From the cell containing the given text, extract its center point as (x, y) coordinate. 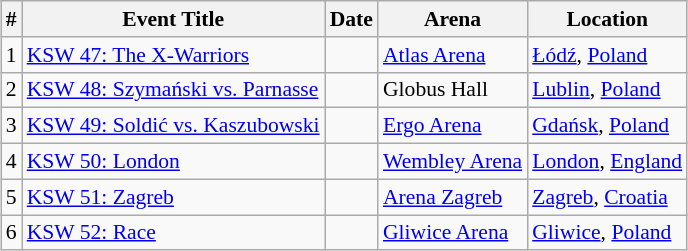
2 (12, 90)
Globus Hall (452, 90)
London, England (607, 162)
4 (12, 162)
KSW 50: London (174, 162)
Lublin, Poland (607, 90)
Atlas Arena (452, 55)
Arena Zagreb (452, 197)
Gliwice Arena (452, 233)
KSW 49: Soldić vs. Kaszubowski (174, 126)
1 (12, 55)
Date (352, 19)
Łódź, Poland (607, 55)
KSW 52: Race (174, 233)
KSW 47: The X-Warriors (174, 55)
KSW 51: Zagreb (174, 197)
5 (12, 197)
6 (12, 233)
Event Title (174, 19)
Gdańsk, Poland (607, 126)
Location (607, 19)
Wembley Arena (452, 162)
3 (12, 126)
KSW 48: Szymański vs. Parnasse (174, 90)
Gliwice, Poland (607, 233)
Arena (452, 19)
Zagreb, Croatia (607, 197)
Ergo Arena (452, 126)
# (12, 19)
